Return the (x, y) coordinate for the center point of the cell that contains the specified text.  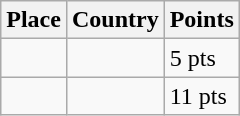
11 pts (202, 96)
Country (115, 20)
Points (202, 20)
Place (34, 20)
5 pts (202, 58)
